For the text-containing cell, return its midpoint in [X, Y] coordinate format. 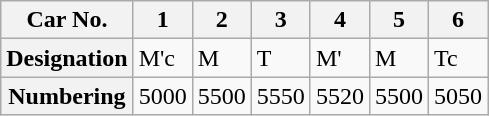
2 [222, 20]
5520 [340, 96]
3 [280, 20]
5050 [458, 96]
4 [340, 20]
Designation [67, 58]
1 [162, 20]
M'c [162, 58]
Numbering [67, 96]
Tc [458, 58]
5 [398, 20]
5000 [162, 96]
6 [458, 20]
Car No. [67, 20]
M' [340, 58]
5550 [280, 96]
T [280, 58]
